Output the (x, y) coordinate of the center of the cell containing the given text.  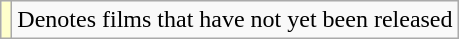
Denotes films that have not yet been released (235, 20)
